Detect which cell encompasses the target text, then output its [X, Y] center coordinate. 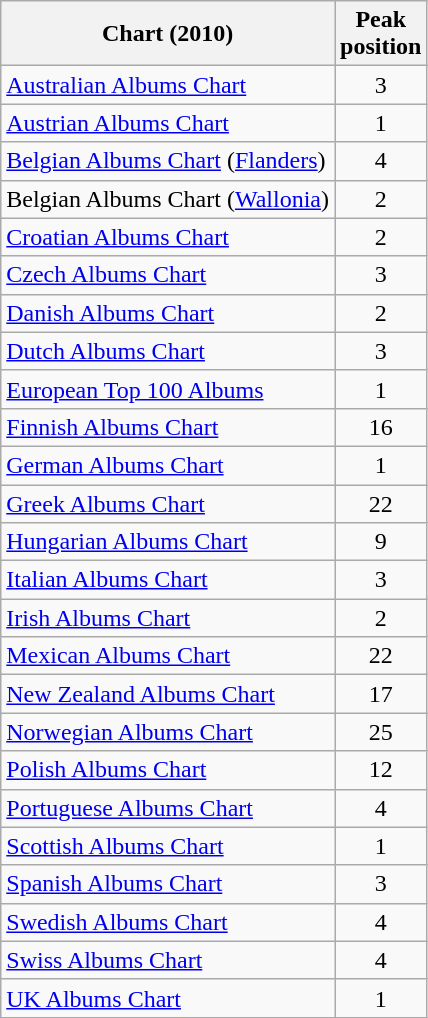
Italian Albums Chart [168, 580]
Croatian Albums Chart [168, 237]
Mexican Albums Chart [168, 656]
UK Albums Chart [168, 998]
Austrian Albums Chart [168, 123]
Norwegian Albums Chart [168, 732]
European Top 100 Albums [168, 389]
Irish Albums Chart [168, 618]
Australian Albums Chart [168, 85]
Portuguese Albums Chart [168, 808]
Czech Albums Chart [168, 275]
Belgian Albums Chart (Wallonia) [168, 199]
Chart (2010) [168, 34]
25 [380, 732]
Peakposition [380, 34]
Scottish Albums Chart [168, 846]
Dutch Albums Chart [168, 351]
Belgian Albums Chart (Flanders) [168, 161]
Hungarian Albums Chart [168, 542]
Spanish Albums Chart [168, 884]
Polish Albums Chart [168, 770]
17 [380, 694]
New Zealand Albums Chart [168, 694]
Greek Albums Chart [168, 503]
Finnish Albums Chart [168, 427]
German Albums Chart [168, 465]
Danish Albums Chart [168, 313]
9 [380, 542]
Swiss Albums Chart [168, 960]
Swedish Albums Chart [168, 922]
12 [380, 770]
16 [380, 427]
